Pinpoint the cell where the given text exists, returning its (x, y) midpoint coordinate. 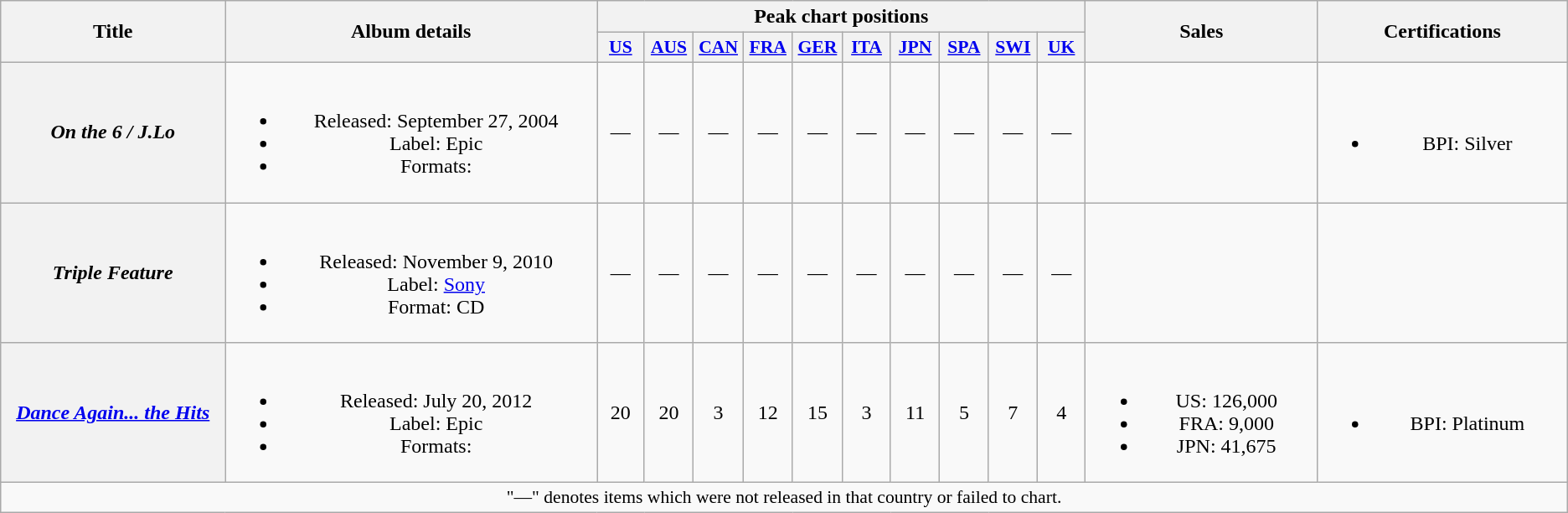
15 (818, 412)
ITA (867, 48)
7 (1014, 412)
12 (767, 412)
Certifications (1442, 32)
On the 6 / J.Lo (113, 132)
BPI: Silver (1442, 132)
GER (818, 48)
CAN (719, 48)
AUS (668, 48)
SWI (1014, 48)
US (622, 48)
Album details (411, 32)
Released: September 27, 2004Label: EpicFormats: (411, 132)
JPN (915, 48)
Triple Feature (113, 273)
"—" denotes items which were not released in that country or failed to chart. (784, 498)
11 (915, 412)
5 (964, 412)
Title (113, 32)
Dance Again... the Hits (113, 412)
UK (1062, 48)
Sales (1201, 32)
SPA (964, 48)
US: 126,000FRA: 9,000JPN: 41,675 (1201, 412)
Released: November 9, 2010Label: SonyFormat: CD (411, 273)
Peak chart positions (841, 17)
FRA (767, 48)
4 (1062, 412)
Released: July 20, 2012Label: EpicFormats: (411, 412)
BPI: Platinum (1442, 412)
